Search for the cell housing the specified text and yield its (X, Y) center coordinate. 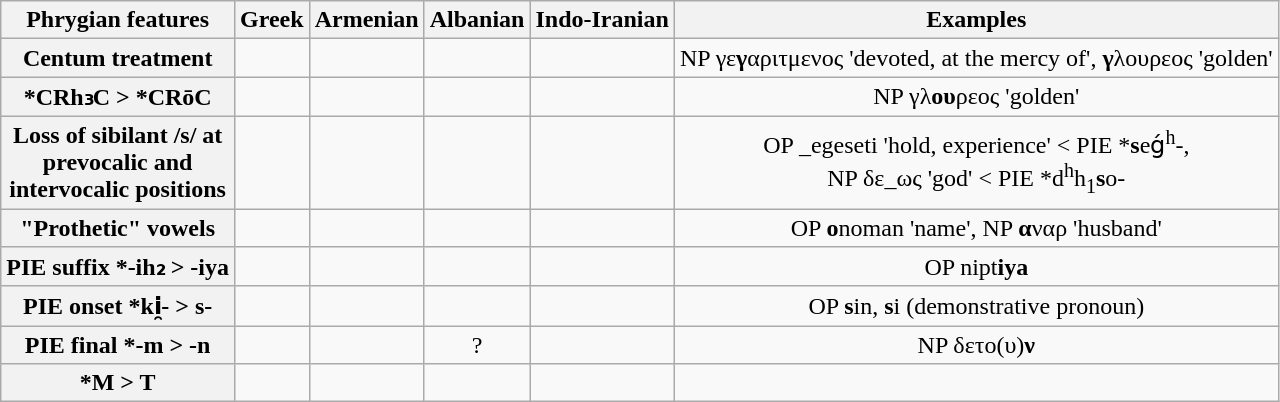
Indo-Iranian (602, 20)
NP γλουρεος 'golden' (976, 97)
Phrygian features (118, 20)
Albanian (477, 20)
PIE onset *ki̯- > s- (118, 306)
OP sin, si (demonstrative pronoun) (976, 306)
NP γεγαριτμενος 'devoted, at the mercy of', γλουρεος 'golden' (976, 58)
OP niptiya (976, 267)
OP _egeseti 'hold, experience' < PIE *seǵh-,NP δε_ως 'god' < PIE *dhh1so- (976, 162)
Examples (976, 20)
"Prothetic" vowels (118, 227)
Loss of sibilant /s/ at prevocalic and intervocalic positions (118, 162)
PIE suffix *-ih₂ > -iya (118, 267)
Greek (272, 20)
*M > T (118, 383)
NP δετο(υ)ν (976, 345)
PIE final *-m > -n (118, 345)
OP onoman 'name', NP αναρ 'husband' (976, 227)
*CRh₃C > *CRōC (118, 97)
? (477, 345)
Armenian (366, 20)
Centum treatment (118, 58)
